Capture the cell that displays the provided text and extract its (x, y) central coordinate. 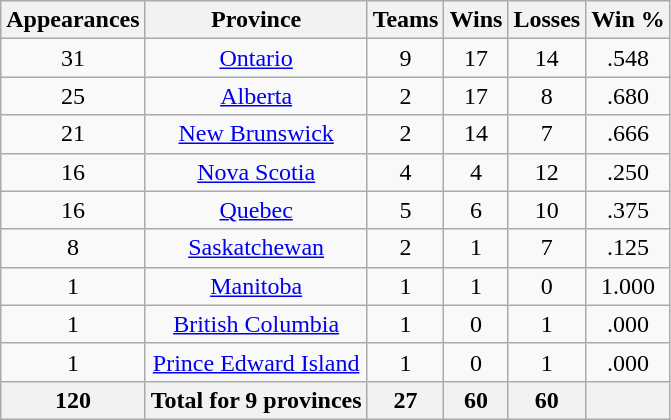
Province (256, 20)
120 (73, 400)
Nova Scotia (256, 172)
9 (406, 58)
1.000 (628, 286)
Wins (476, 20)
Quebec (256, 210)
.666 (628, 134)
Saskatchewan (256, 248)
.250 (628, 172)
Appearances (73, 20)
5 (406, 210)
Manitoba (256, 286)
Total for 9 provinces (256, 400)
Ontario (256, 58)
31 (73, 58)
Alberta (256, 96)
25 (73, 96)
British Columbia (256, 324)
Win % (628, 20)
.125 (628, 248)
12 (547, 172)
Teams (406, 20)
.548 (628, 58)
21 (73, 134)
New Brunswick (256, 134)
Prince Edward Island (256, 362)
.680 (628, 96)
6 (476, 210)
27 (406, 400)
10 (547, 210)
Losses (547, 20)
.375 (628, 210)
